From the cell containing the given text, extract its center point as (x, y) coordinate. 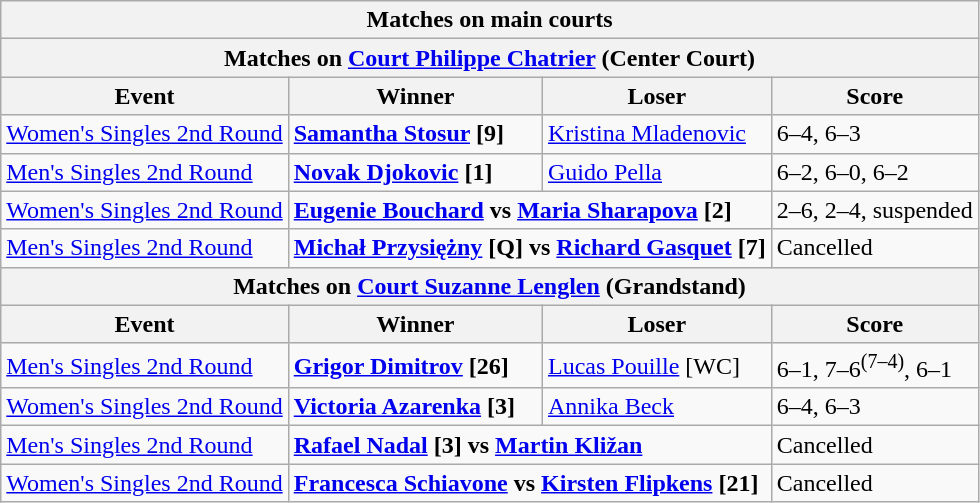
Grigor Dimitrov [26] (415, 366)
Lucas Pouille [WC] (656, 366)
Guido Pella (656, 172)
6–2, 6–0, 6–2 (874, 172)
Rafael Nadal [3] vs Martin Kližan (530, 445)
6–1, 7–6(7–4), 6–1 (874, 366)
Samantha Stosur [9] (415, 134)
Francesca Schiavone vs Kirsten Flipkens [21] (530, 483)
Matches on main courts (490, 20)
Matches on Court Philippe Chatrier (Center Court) (490, 58)
Kristina Mladenovic (656, 134)
Annika Beck (656, 407)
2–6, 2–4, suspended (874, 210)
Victoria Azarenka [3] (415, 407)
Matches on Court Suzanne Lenglen (Grandstand) (490, 286)
Eugenie Bouchard vs Maria Sharapova [2] (530, 210)
Michał Przysiężny [Q] vs Richard Gasquet [7] (530, 248)
Novak Djokovic [1] (415, 172)
